Return (X, Y) of the center of cell containing provided text 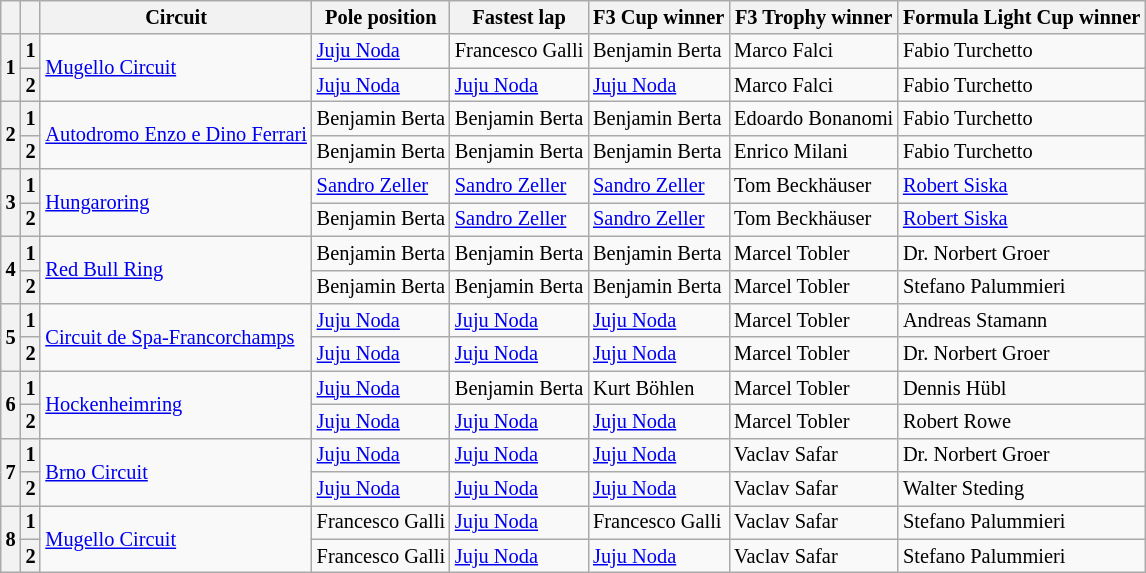
8 (11, 538)
4 (11, 270)
F3 Cup winner (658, 17)
Dennis Hübl (1022, 388)
Brno Circuit (176, 472)
Pole position (381, 17)
3 (11, 202)
6 (11, 404)
7 (11, 472)
Walter Steding (1022, 489)
5 (11, 336)
Edoardo Bonanomi (814, 118)
Fastest lap (519, 17)
Circuit de Spa-Francorchamps (176, 336)
Red Bull Ring (176, 270)
Enrico Milani (814, 152)
Hockenheimring (176, 404)
Robert Rowe (1022, 421)
Circuit (176, 17)
Andreas Stamann (1022, 320)
Kurt Böhlen (658, 388)
Formula Light Cup winner (1022, 17)
Autodromo Enzo e Dino Ferrari (176, 134)
F3 Trophy winner (814, 17)
Hungaroring (176, 202)
